Pinpoint the cell where the given text exists, returning its [x, y] midpoint coordinate. 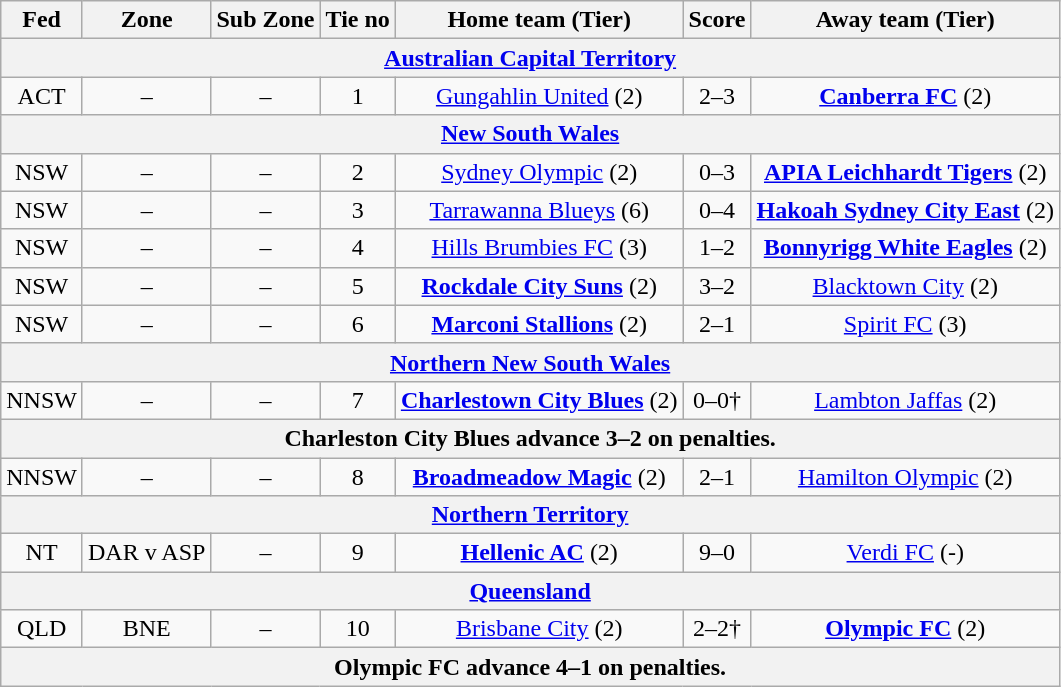
ACT [42, 96]
Sub Zone [266, 20]
Charlestown City Blues (2) [539, 400]
Score [717, 20]
APIA Leichhardt Tigers (2) [905, 172]
Marconi Stallions (2) [539, 324]
7 [358, 400]
Australian Capital Territory [530, 58]
Rockdale City Suns (2) [539, 286]
Tie no [358, 20]
Canberra FC (2) [905, 96]
0–4 [717, 210]
10 [358, 629]
Northern New South Wales [530, 362]
NT [42, 553]
3–2 [717, 286]
1 [358, 96]
5 [358, 286]
Fed [42, 20]
2–2† [717, 629]
Lambton Jaffas (2) [905, 400]
Gungahlin United (2) [539, 96]
BNE [146, 629]
Broadmeadow Magic (2) [539, 477]
Olympic FC (2) [905, 629]
QLD [42, 629]
2–3 [717, 96]
0–3 [717, 172]
Bonnyrigg White Eagles (2) [905, 248]
Zone [146, 20]
Tarrawanna Blueys (6) [539, 210]
Away team (Tier) [905, 20]
DAR v ASP [146, 553]
4 [358, 248]
Charleston City Blues advance 3–2 on penalties. [530, 438]
Sydney Olympic (2) [539, 172]
Verdi FC (-) [905, 553]
Hakoah Sydney City East (2) [905, 210]
Spirit FC (3) [905, 324]
Home team (Tier) [539, 20]
Blacktown City (2) [905, 286]
Hamilton Olympic (2) [905, 477]
Northern Territory [530, 515]
2 [358, 172]
9–0 [717, 553]
Brisbane City (2) [539, 629]
1–2 [717, 248]
Hellenic AC (2) [539, 553]
Olympic FC advance 4–1 on penalties. [530, 667]
Queensland [530, 591]
9 [358, 553]
New South Wales [530, 134]
6 [358, 324]
Hills Brumbies FC (3) [539, 248]
3 [358, 210]
8 [358, 477]
0–0† [717, 400]
